Determine the (X, Y) coordinate at the center of the cell enclosing the given text.  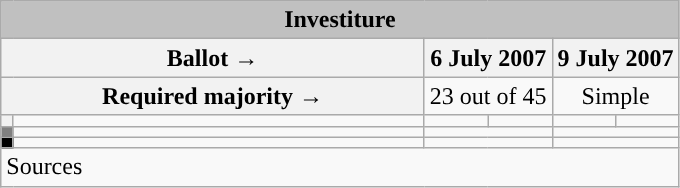
Simple (616, 96)
6 July 2007 (488, 58)
23 out of 45 (488, 96)
Ballot → (213, 58)
Sources (340, 167)
Required majority → (213, 96)
9 July 2007 (616, 58)
Investiture (340, 20)
